Pinpoint the cell where the given text exists, returning its (x, y) midpoint coordinate. 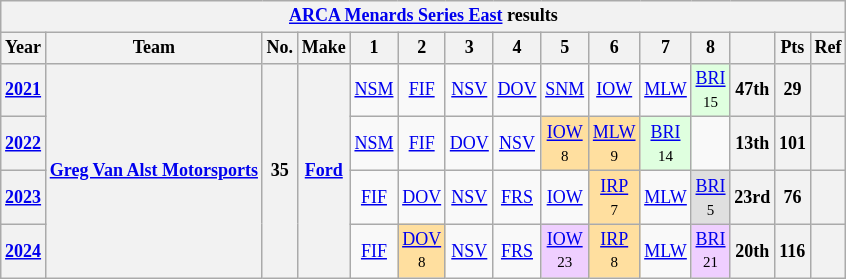
23rd (752, 197)
Team (154, 48)
8 (710, 48)
116 (793, 251)
IRP7 (614, 197)
Ref (828, 48)
IOW8 (565, 144)
BRI15 (710, 90)
IRP8 (614, 251)
BRI14 (666, 144)
20th (752, 251)
Make (324, 48)
2022 (24, 144)
ARCA Menards Series East results (424, 16)
Year (24, 48)
6 (614, 48)
35 (280, 170)
7 (666, 48)
No. (280, 48)
Greg Van Alst Motorsports (154, 170)
DOV8 (422, 251)
2021 (24, 90)
76 (793, 197)
29 (793, 90)
4 (517, 48)
1 (374, 48)
13th (752, 144)
2023 (24, 197)
5 (565, 48)
2024 (24, 251)
3 (469, 48)
MLW9 (614, 144)
SNM (565, 90)
Pts (793, 48)
IOW23 (565, 251)
Ford (324, 170)
2 (422, 48)
47th (752, 90)
BRI21 (710, 251)
101 (793, 144)
BRI5 (710, 197)
